From the cell containing the given text, extract its center point as [x, y] coordinate. 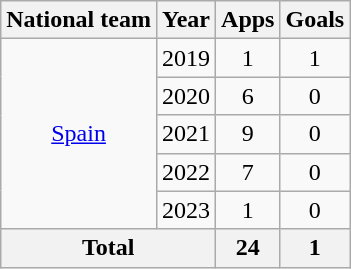
24 [248, 248]
2022 [186, 172]
9 [248, 134]
Total [108, 248]
Goals [315, 20]
2019 [186, 58]
6 [248, 96]
Spain [79, 134]
Apps [248, 20]
7 [248, 172]
Year [186, 20]
2023 [186, 210]
2020 [186, 96]
2021 [186, 134]
National team [79, 20]
